Locate the cell with the specified text and output its [X, Y] center coordinate. 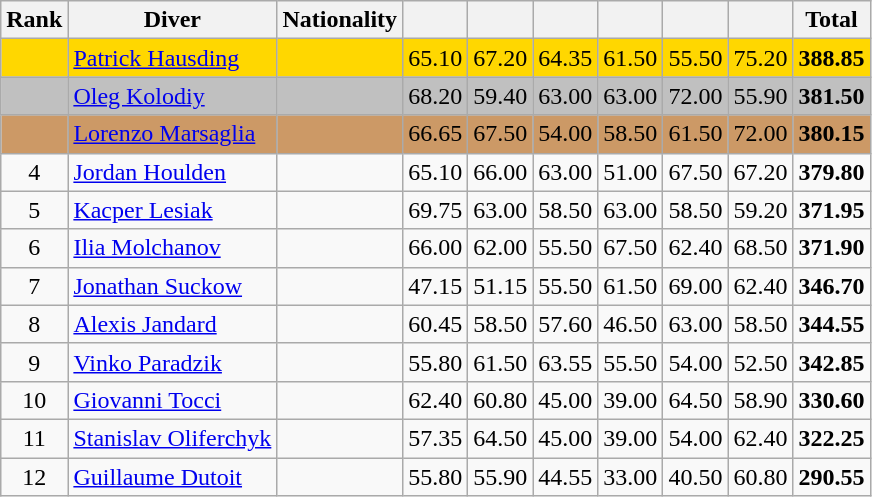
69.00 [696, 286]
Kacper Lesiak [172, 210]
6 [34, 248]
Giovanni Tocci [172, 400]
64.35 [566, 58]
47.15 [436, 286]
5 [34, 210]
44.55 [566, 477]
Stanislav Oliferchyk [172, 438]
68.20 [436, 96]
Jordan Houlden [172, 172]
290.55 [832, 477]
69.75 [436, 210]
60.45 [436, 324]
57.35 [436, 438]
10 [34, 400]
Vinko Paradzik [172, 362]
344.55 [832, 324]
330.60 [832, 400]
75.20 [760, 58]
7 [34, 286]
371.90 [832, 248]
381.50 [832, 96]
59.40 [500, 96]
52.50 [760, 362]
380.15 [832, 134]
59.20 [760, 210]
Rank [34, 20]
Guillaume Dutoit [172, 477]
Alexis Jandard [172, 324]
Nationality [340, 20]
Jonathan Suckow [172, 286]
40.50 [696, 477]
Patrick Hausding [172, 58]
Lorenzo Marsaglia [172, 134]
9 [34, 362]
346.70 [832, 286]
8 [34, 324]
Oleg Kolodiy [172, 96]
51.00 [630, 172]
Total [832, 20]
57.60 [566, 324]
68.50 [760, 248]
63.55 [566, 362]
388.85 [832, 58]
33.00 [630, 477]
46.50 [630, 324]
322.25 [832, 438]
371.95 [832, 210]
58.90 [760, 400]
12 [34, 477]
4 [34, 172]
Ilia Molchanov [172, 248]
Diver [172, 20]
342.85 [832, 362]
11 [34, 438]
51.15 [500, 286]
62.00 [500, 248]
66.65 [436, 134]
379.80 [832, 172]
